Return the (x, y) coordinate for the center point of the cell that contains the specified text.  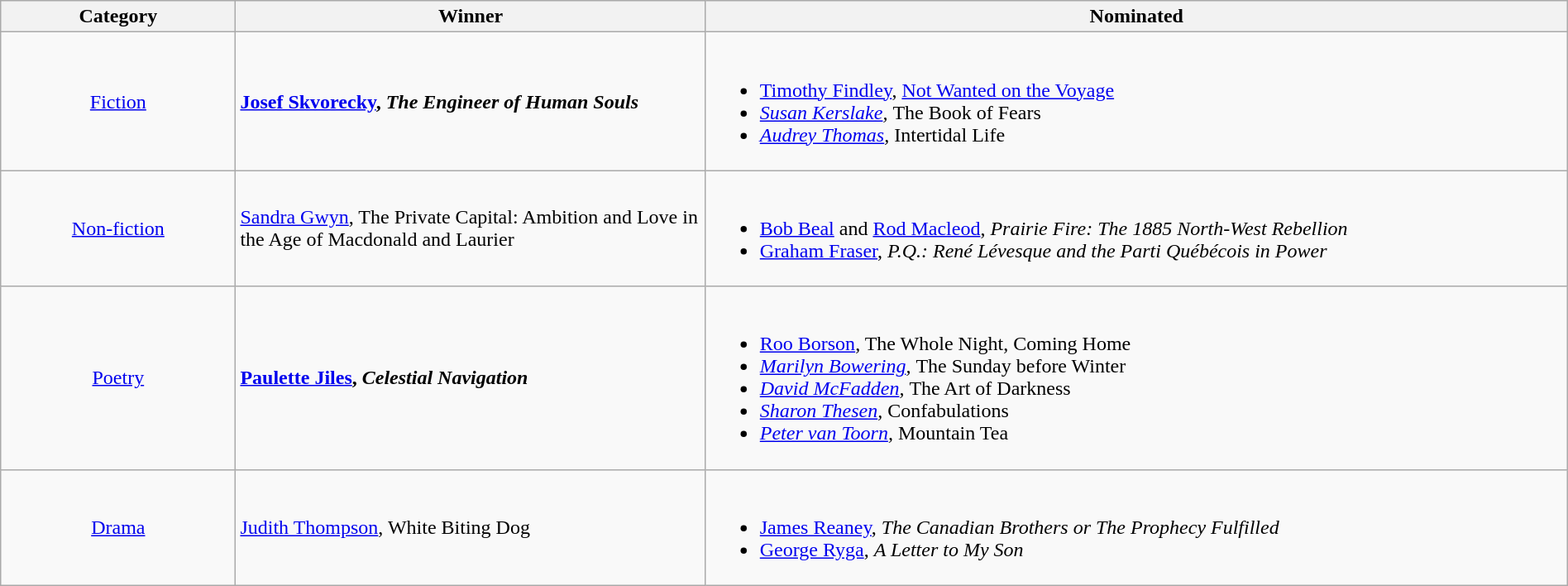
Nominated (1136, 17)
Drama (118, 527)
Sandra Gwyn, The Private Capital: Ambition and Love in the Age of Macdonald and Laurier (471, 228)
Bob Beal and Rod Macleod, Prairie Fire: The 1885 North-West RebellionGraham Fraser, P.Q.: René Lévesque and the Parti Québécois in Power (1136, 228)
Judith Thompson, White Biting Dog (471, 527)
Poetry (118, 377)
Non-fiction (118, 228)
Josef Skvorecky, The Engineer of Human Souls (471, 101)
Fiction (118, 101)
James Reaney, The Canadian Brothers or The Prophecy FulfilledGeorge Ryga, A Letter to My Son (1136, 527)
Category (118, 17)
Winner (471, 17)
Paulette Jiles, Celestial Navigation (471, 377)
Timothy Findley, Not Wanted on the VoyageSusan Kerslake, The Book of FearsAudrey Thomas, Intertidal Life (1136, 101)
